Find where the given text appears and provide that cell's center as [X, Y] coordinate. 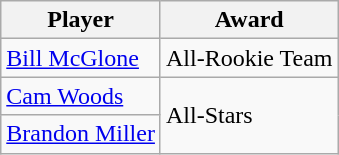
Cam Woods [81, 96]
Award [249, 20]
Brandon Miller [81, 134]
All-Rookie Team [249, 58]
Player [81, 20]
Bill McGlone [81, 58]
All-Stars [249, 115]
